Scan for the cell matching the given text and deliver its [X, Y] coordinate at center. 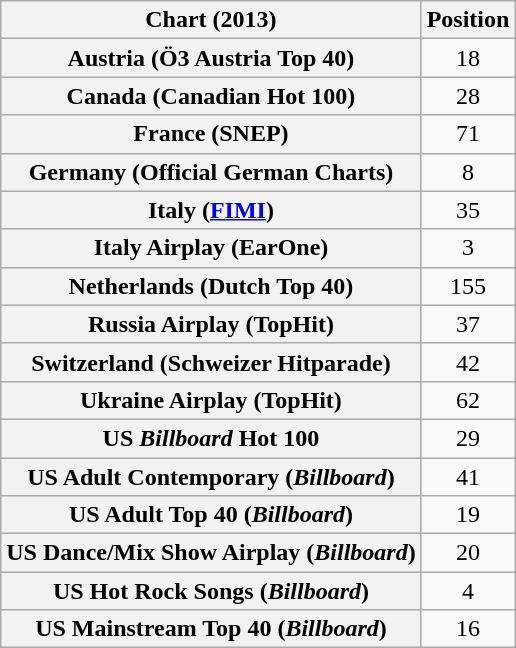
Chart (2013) [211, 20]
71 [468, 134]
29 [468, 438]
Italy (FIMI) [211, 210]
155 [468, 286]
Germany (Official German Charts) [211, 172]
28 [468, 96]
US Adult Top 40 (Billboard) [211, 515]
62 [468, 400]
Austria (Ö3 Austria Top 40) [211, 58]
37 [468, 324]
20 [468, 553]
4 [468, 591]
Netherlands (Dutch Top 40) [211, 286]
Italy Airplay (EarOne) [211, 248]
US Dance/Mix Show Airplay (Billboard) [211, 553]
Position [468, 20]
35 [468, 210]
US Hot Rock Songs (Billboard) [211, 591]
Canada (Canadian Hot 100) [211, 96]
18 [468, 58]
US Billboard Hot 100 [211, 438]
8 [468, 172]
42 [468, 362]
Switzerland (Schweizer Hitparade) [211, 362]
US Adult Contemporary (Billboard) [211, 477]
Russia Airplay (TopHit) [211, 324]
3 [468, 248]
41 [468, 477]
US Mainstream Top 40 (Billboard) [211, 629]
Ukraine Airplay (TopHit) [211, 400]
19 [468, 515]
16 [468, 629]
France (SNEP) [211, 134]
